Pinpoint the cell where the given text exists, returning its (X, Y) midpoint coordinate. 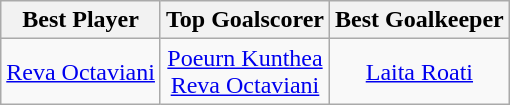
Laita Roati (420, 72)
Poeurn Kunthea Reva Octaviani (244, 72)
Top Goalscorer (244, 20)
Best Goalkeeper (420, 20)
Reva Octaviani (81, 72)
Best Player (81, 20)
